Return [X, Y] of the center of cell containing provided text 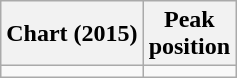
Peakposition [189, 34]
Chart (2015) [72, 34]
